Locate the cell with the specified text and output its [X, Y] center coordinate. 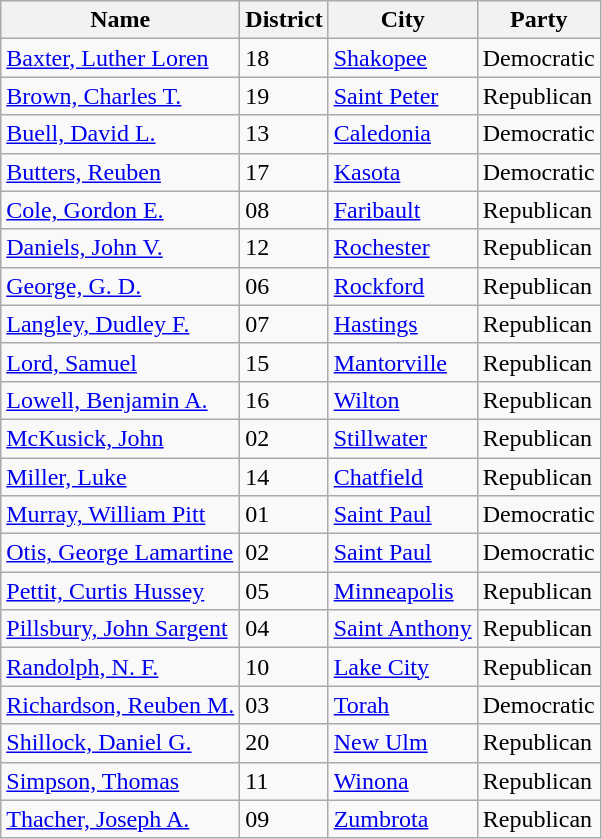
Langley, Dudley F. [120, 324]
Rockford [402, 286]
Name [120, 20]
Kasota [402, 172]
05 [284, 591]
15 [284, 362]
18 [284, 58]
Hastings [402, 324]
Party [538, 20]
09 [284, 819]
Lord, Samuel [120, 362]
New Ulm [402, 743]
Randolph, N. F. [120, 667]
11 [284, 781]
Brown, Charles T. [120, 96]
Baxter, Luther Loren [120, 58]
City [402, 20]
Faribault [402, 210]
08 [284, 210]
Winona [402, 781]
Wilton [402, 400]
17 [284, 172]
Stillwater [402, 438]
Miller, Luke [120, 477]
District [284, 20]
16 [284, 400]
Minneapolis [402, 591]
Simpson, Thomas [120, 781]
Mantorville [402, 362]
Murray, William Pitt [120, 515]
04 [284, 629]
Richardson, Reuben M. [120, 705]
07 [284, 324]
20 [284, 743]
Thacher, Joseph A. [120, 819]
Torah [402, 705]
Pettit, Curtis Hussey [120, 591]
13 [284, 134]
Butters, Reuben [120, 172]
Lowell, Benjamin A. [120, 400]
Chatfield [402, 477]
12 [284, 248]
Shakopee [402, 58]
03 [284, 705]
Cole, Gordon E. [120, 210]
14 [284, 477]
Saint Anthony [402, 629]
Caledonia [402, 134]
10 [284, 667]
Lake City [402, 667]
Pillsbury, John Sargent [120, 629]
Saint Peter [402, 96]
Rochester [402, 248]
McKusick, John [120, 438]
Otis, George Lamartine [120, 553]
George, G. D. [120, 286]
19 [284, 96]
Buell, David L. [120, 134]
Shillock, Daniel G. [120, 743]
Zumbrota [402, 819]
Daniels, John V. [120, 248]
06 [284, 286]
01 [284, 515]
